Detect which cell encompasses the target text, then output its (X, Y) center coordinate. 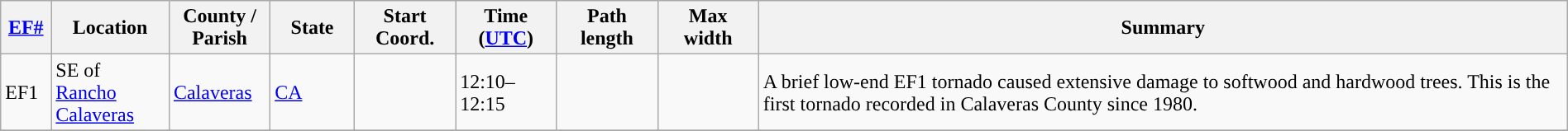
Time (UTC) (506, 28)
EF# (26, 28)
Path length (607, 28)
EF1 (26, 92)
Calaveras (219, 92)
State (313, 28)
Max width (708, 28)
Start Coord. (404, 28)
Location (111, 28)
County / Parish (219, 28)
12:10–12:15 (506, 92)
Summary (1163, 28)
CA (313, 92)
SE of Rancho Calaveras (111, 92)
